Provide the [X, Y] coordinate of the cell's center where the given text is located.  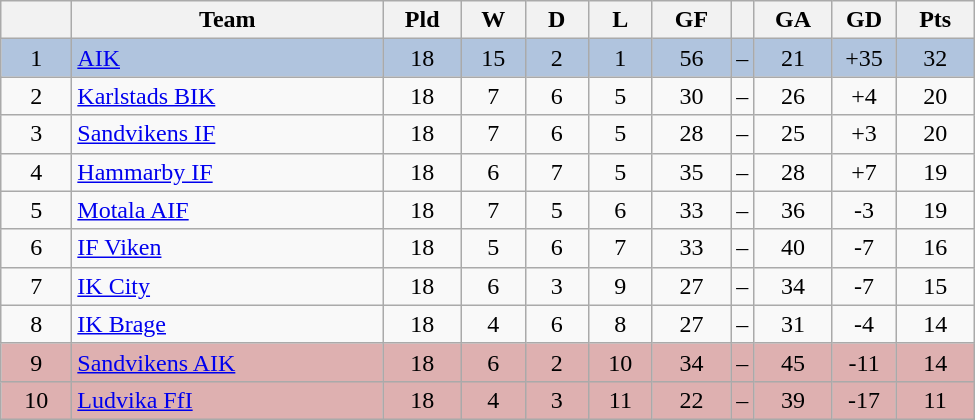
+7 [864, 172]
IK City [228, 286]
26 [794, 96]
D [557, 20]
Sandvikens IF [228, 134]
Hammarby IF [228, 172]
21 [794, 58]
36 [794, 210]
-3 [864, 210]
Team [228, 20]
Ludvika FfI [228, 400]
+4 [864, 96]
GF [692, 20]
-17 [864, 400]
+35 [864, 58]
L [621, 20]
32 [936, 58]
Karlstads BIK [228, 96]
Pts [936, 20]
25 [794, 134]
GD [864, 20]
IK Brage [228, 324]
Pld [422, 20]
40 [794, 248]
-11 [864, 362]
+3 [864, 134]
31 [794, 324]
45 [794, 362]
Motala AIF [228, 210]
16 [936, 248]
GA [794, 20]
Sandvikens AIK [228, 362]
39 [794, 400]
30 [692, 96]
56 [692, 58]
22 [692, 400]
-4 [864, 324]
IF Viken [228, 248]
35 [692, 172]
W [493, 20]
AIK [228, 58]
